For the text-containing cell, return its midpoint in [x, y] coordinate format. 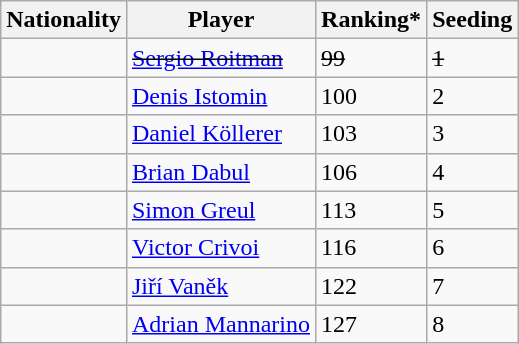
2 [472, 96]
Adrian Mannarino [220, 324]
103 [372, 134]
Denis Istomin [220, 96]
122 [372, 286]
7 [472, 286]
127 [372, 324]
Victor Crivoi [220, 248]
116 [372, 248]
Simon Greul [220, 210]
99 [372, 58]
Brian Dabul [220, 172]
5 [472, 210]
Sergio Roitman [220, 58]
113 [372, 210]
Jiří Vaněk [220, 286]
Nationality [64, 20]
Ranking* [372, 20]
3 [472, 134]
8 [472, 324]
100 [372, 96]
Daniel Köllerer [220, 134]
Seeding [472, 20]
6 [472, 248]
1 [472, 58]
106 [372, 172]
Player [220, 20]
4 [472, 172]
